Provide the (x, y) coordinate of the cell's center where the given text is located.  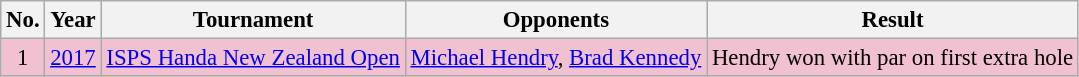
2017 (73, 58)
Year (73, 20)
No. (23, 20)
Michael Hendry, Brad Kennedy (556, 58)
1 (23, 58)
Tournament (253, 20)
Opponents (556, 20)
Hendry won with par on first extra hole (893, 58)
ISPS Handa New Zealand Open (253, 58)
Result (893, 20)
